Determine the [x, y] coordinate at the center of the cell enclosing the given text.  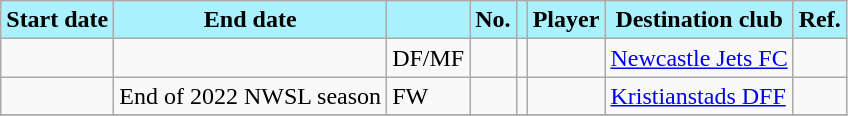
Start date [58, 20]
Kristianstads DFF [699, 96]
End date [250, 20]
FW [428, 96]
No. [493, 20]
Player [566, 20]
Destination club [699, 20]
Ref. [820, 20]
Newcastle Jets FC [699, 58]
End of 2022 NWSL season [250, 96]
DF/MF [428, 58]
